Scan for the cell matching the given text and deliver its (x, y) coordinate at center. 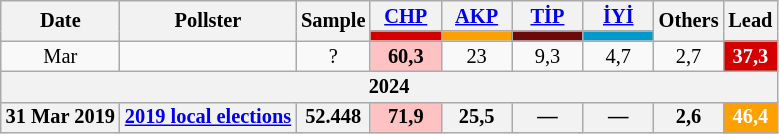
Date (60, 20)
52.448 (333, 118)
2019 local elections (208, 118)
31 Mar 2019 (60, 118)
AKP (476, 16)
? (333, 56)
CHP (406, 16)
25,5 (476, 118)
Others (689, 20)
46,4 (750, 118)
Lead (750, 20)
71,9 (406, 118)
Mar (60, 56)
60,3 (406, 56)
9,3 (548, 56)
4,7 (618, 56)
Sample (333, 20)
37,3 (750, 56)
2,7 (689, 56)
23 (476, 56)
İYİ (618, 16)
2,6 (689, 118)
TİP (548, 16)
Pollster (208, 20)
2024 (390, 86)
